Capture the cell that displays the provided text and extract its [x, y] central coordinate. 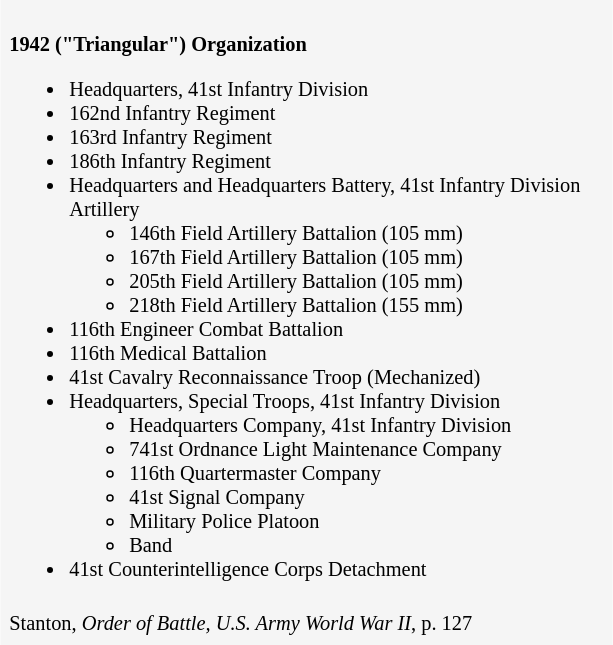
Stanton, Order of Battle, U.S. Army World War II, p. 127 [306, 624]
